Find where the given text appears and provide that cell's center as [X, Y] coordinate. 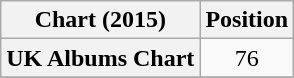
76 [247, 58]
Position [247, 20]
Chart (2015) [100, 20]
UK Albums Chart [100, 58]
